Identify which cell holds the provided text, then report its (X, Y) central coordinate. 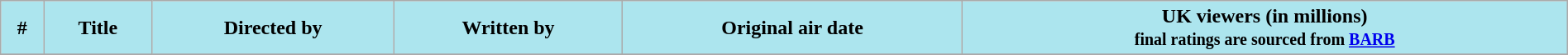
Original air date (792, 28)
UK viewers (in millions)final ratings are sourced from BARB (1264, 28)
# (22, 28)
Written by (508, 28)
Directed by (273, 28)
Title (98, 28)
